For the text-containing cell, return its midpoint in (X, Y) coordinate format. 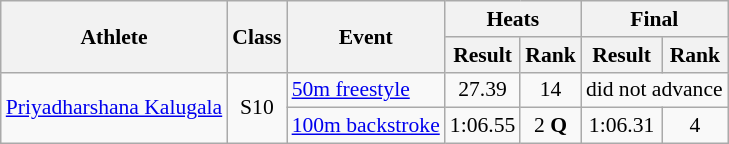
14 (550, 90)
50m freestyle (366, 90)
2 Q (550, 126)
Final (654, 19)
S10 (256, 108)
27.39 (482, 90)
Event (366, 36)
4 (694, 126)
did not advance (654, 90)
Heats (513, 19)
Athlete (114, 36)
1:06.55 (482, 126)
1:06.31 (622, 126)
100m backstroke (366, 126)
Class (256, 36)
Priyadharshana Kalugala (114, 108)
